Identify which cell holds the provided text, then report its (X, Y) central coordinate. 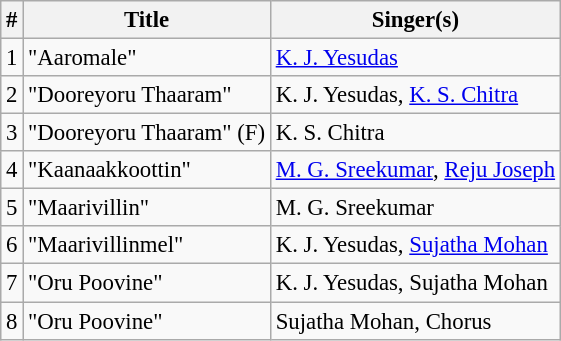
6 (12, 245)
5 (12, 208)
Title (147, 20)
"Kaanaakkoottin" (147, 170)
"Dooreyoru Thaaram" (F) (147, 133)
7 (12, 283)
"Maarivillin" (147, 208)
Singer(s) (415, 20)
1 (12, 58)
"Aaromale" (147, 58)
"Dooreyoru Thaaram" (147, 95)
K. J. Yesudas (415, 58)
K. J. Yesudas, K. S. Chitra (415, 95)
"Maarivillinmel" (147, 245)
8 (12, 321)
M. G. Sreekumar, Reju Joseph (415, 170)
# (12, 20)
M. G. Sreekumar (415, 208)
Sujatha Mohan, Chorus (415, 321)
4 (12, 170)
2 (12, 95)
K. S. Chitra (415, 133)
3 (12, 133)
